Extract the (x, y) coordinate from the center of the cell holding the provided text.  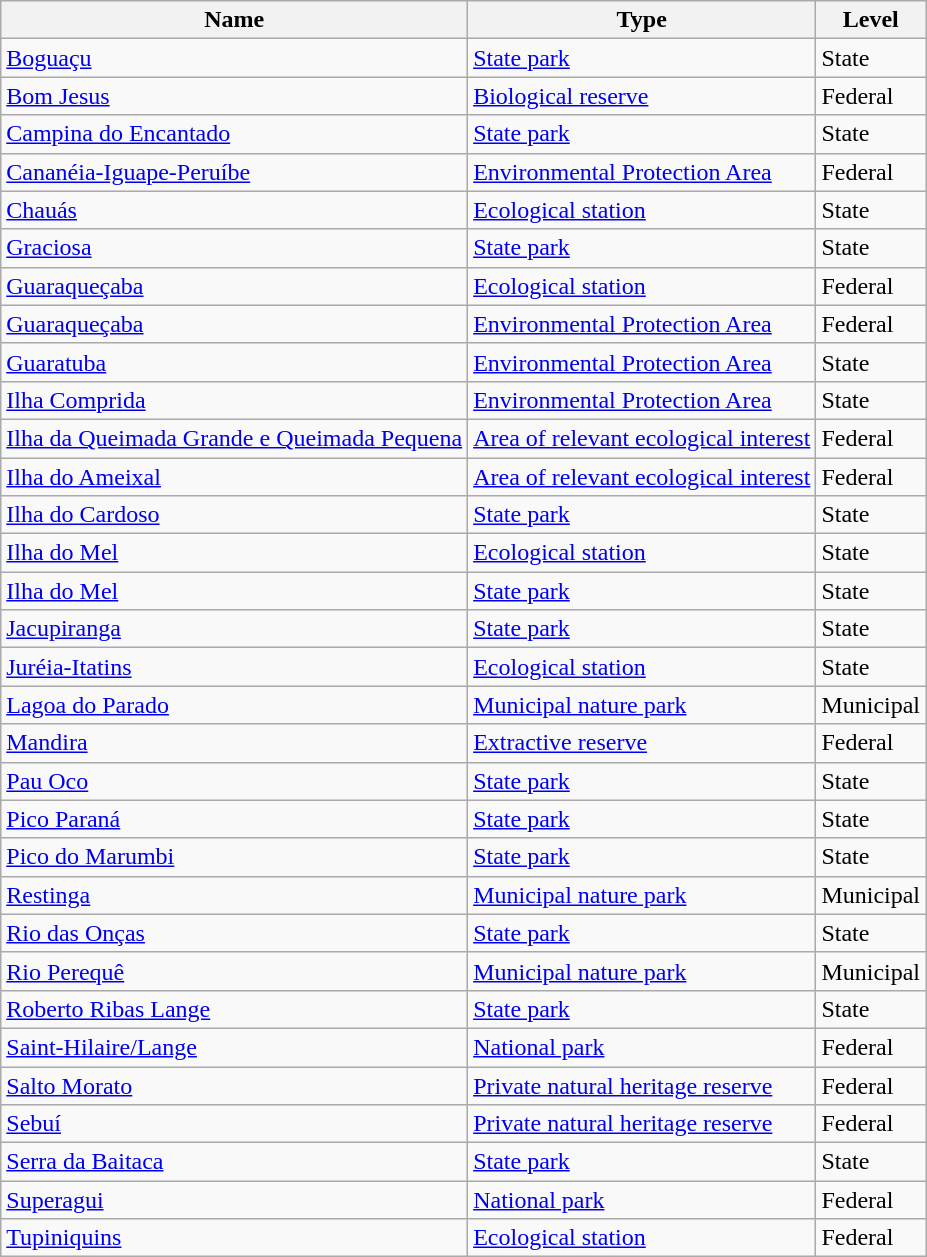
Roberto Ribas Lange (234, 1009)
Sebuí (234, 1124)
Cananéia-Iguape-Peruíbe (234, 172)
Restinga (234, 895)
Ilha do Cardoso (234, 515)
Type (642, 20)
Pico Paraná (234, 819)
Tupiniquins (234, 1238)
Name (234, 20)
Jacupiranga (234, 629)
Chauás (234, 210)
Juréia-Itatins (234, 667)
Pico do Marumbi (234, 857)
Salto Morato (234, 1085)
Ilha Comprida (234, 400)
Campina do Encantado (234, 134)
Superagui (234, 1200)
Graciosa (234, 248)
Mandira (234, 743)
Biological reserve (642, 96)
Ilha do Ameixal (234, 477)
Bom Jesus (234, 96)
Boguaçu (234, 58)
Guaratuba (234, 362)
Extractive reserve (642, 743)
Saint-Hilaire/Lange (234, 1047)
Pau Oco (234, 781)
Serra da Baitaca (234, 1162)
Rio Perequê (234, 971)
Level (871, 20)
Rio das Onças (234, 933)
Lagoa do Parado (234, 705)
Ilha da Queimada Grande e Queimada Pequena (234, 438)
